Provide the (x, y) coordinate of the cell's center where the given text is located.  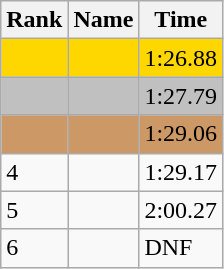
1:27.79 (181, 96)
DNF (181, 248)
1:29.17 (181, 172)
Name (104, 20)
4 (34, 172)
1:26.88 (181, 58)
Time (181, 20)
1:29.06 (181, 134)
6 (34, 248)
2:00.27 (181, 210)
5 (34, 210)
Rank (34, 20)
